Extract the [x, y] coordinate from the center of the cell holding the provided text.  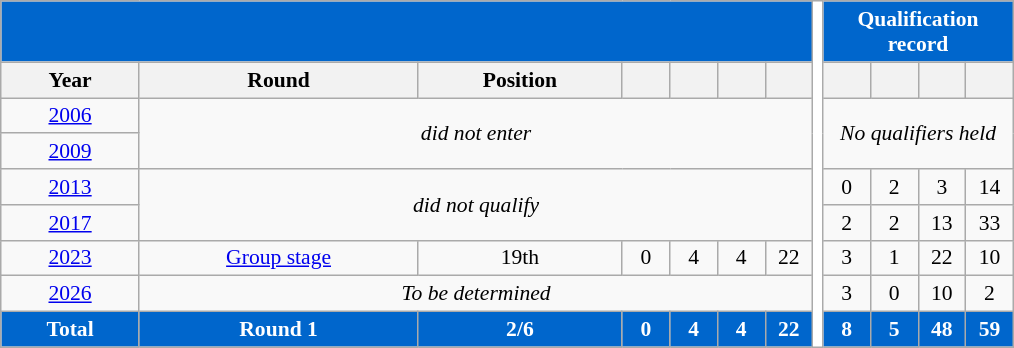
8 [847, 330]
Qualification record [918, 32]
2023 [70, 258]
2026 [70, 294]
did not qualify [476, 204]
5 [894, 330]
2/6 [520, 330]
No qualifiers held [918, 134]
13 [942, 223]
1 [894, 258]
2006 [70, 116]
2017 [70, 223]
Position [520, 80]
48 [942, 330]
2009 [70, 152]
33 [990, 223]
59 [990, 330]
Round 1 [278, 330]
Group stage [278, 258]
To be determined [476, 294]
did not enter [476, 134]
Year [70, 80]
19th [520, 258]
2013 [70, 187]
Round [278, 80]
Total [70, 330]
14 [990, 187]
